Identify which cell holds the provided text, then report its (X, Y) central coordinate. 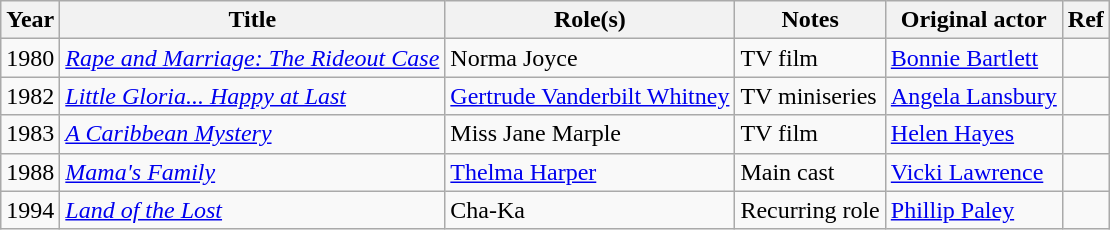
Bonnie Bartlett (974, 58)
1982 (30, 96)
Notes (810, 20)
1980 (30, 58)
Main cast (810, 172)
1988 (30, 172)
Cha-Ka (590, 210)
Year (30, 20)
Vicki Lawrence (974, 172)
Phillip Paley (974, 210)
Ref (1086, 20)
Gertrude Vanderbilt Whitney (590, 96)
Norma Joyce (590, 58)
Miss Jane Marple (590, 134)
Angela Lansbury (974, 96)
Helen Hayes (974, 134)
Rape and Marriage: The Rideout Case (252, 58)
Mama's Family (252, 172)
1983 (30, 134)
Thelma Harper (590, 172)
1994 (30, 210)
Role(s) (590, 20)
TV miniseries (810, 96)
Little Gloria... Happy at Last (252, 96)
Title (252, 20)
Recurring role (810, 210)
Original actor (974, 20)
Land of the Lost (252, 210)
A Caribbean Mystery (252, 134)
